Locate the cell with the specified text and output its [x, y] center coordinate. 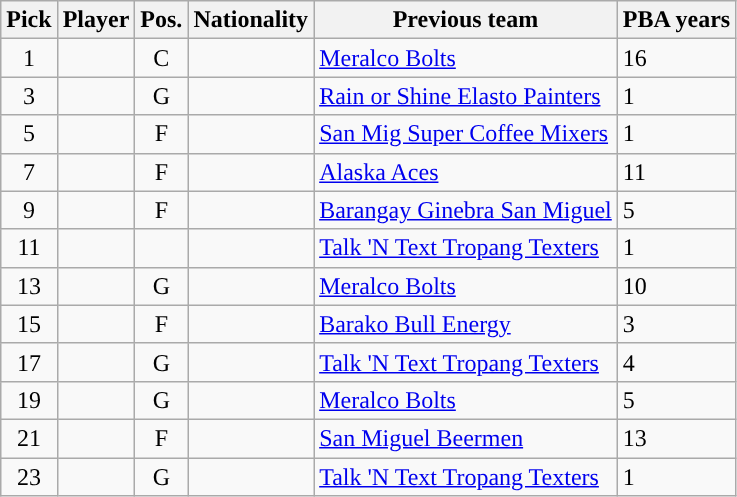
21 [29, 438]
Previous team [466, 20]
C [162, 58]
16 [676, 58]
San Mig Super Coffee Mixers [466, 134]
23 [29, 477]
17 [29, 362]
4 [676, 362]
San Miguel Beermen [466, 438]
7 [29, 172]
Pick [29, 20]
Player [96, 20]
PBA years [676, 20]
Barangay Ginebra San Miguel [466, 210]
Rain or Shine Elasto Painters [466, 96]
19 [29, 400]
9 [29, 210]
Alaska Aces [466, 172]
Barako Bull Energy [466, 324]
Nationality [251, 20]
Pos. [162, 20]
15 [29, 324]
10 [676, 286]
